Identify which cell holds the provided text, then report its (X, Y) central coordinate. 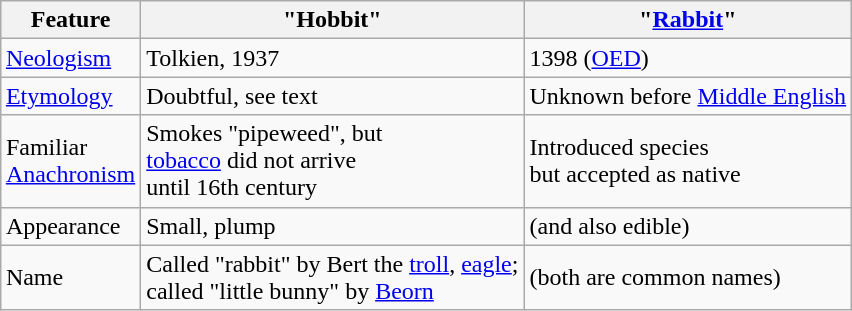
(both are common names) (688, 278)
Name (70, 278)
Tolkien, 1937 (332, 58)
Called "rabbit" by Bert the troll, eagle;called "little bunny" by Beorn (332, 278)
1398 (OED) (688, 58)
Introduced speciesbut accepted as native (688, 161)
Small, plump (332, 226)
Smokes "pipeweed", but tobacco did not arrive until 16th century (332, 161)
Feature (70, 20)
(and also edible) (688, 226)
Unknown before Middle English (688, 96)
"Rabbit" (688, 20)
Neologism (70, 58)
Etymology (70, 96)
"Hobbit" (332, 20)
FamiliarAnachronism (70, 161)
Appearance (70, 226)
Doubtful, see text (332, 96)
